Return (X, Y) of the center of cell containing provided text 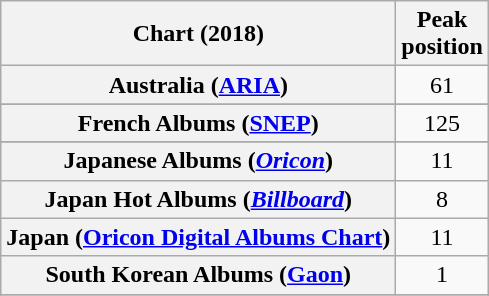
Chart (2018) (198, 34)
Japan Hot Albums (Billboard) (198, 199)
Australia (ARIA) (198, 85)
Peakposition (442, 34)
125 (442, 123)
Japanese Albums (Oricon) (198, 161)
Japan (Oricon Digital Albums Chart) (198, 237)
61 (442, 85)
1 (442, 275)
South Korean Albums (Gaon) (198, 275)
8 (442, 199)
French Albums (SNEP) (198, 123)
